Locate the cell with the specified text and output its (X, Y) center coordinate. 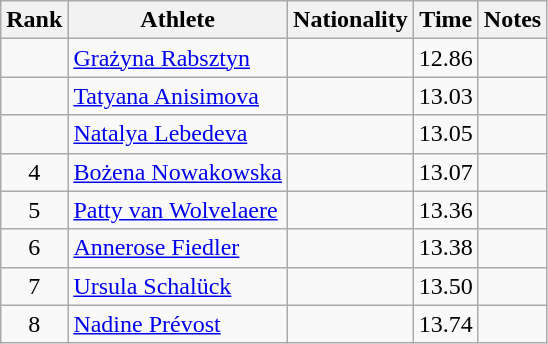
13.50 (446, 286)
12.86 (446, 58)
13.38 (446, 248)
Annerose Fiedler (178, 248)
4 (34, 172)
Time (446, 20)
Ursula Schalück (178, 286)
13.07 (446, 172)
13.36 (446, 210)
Nadine Prévost (178, 324)
Bożena Nowakowska (178, 172)
Rank (34, 20)
6 (34, 248)
8 (34, 324)
13.74 (446, 324)
Natalya Lebedeva (178, 134)
Grażyna Rabsztyn (178, 58)
Tatyana Anisimova (178, 96)
Notes (512, 20)
Nationality (351, 20)
Athlete (178, 20)
7 (34, 286)
5 (34, 210)
13.05 (446, 134)
13.03 (446, 96)
Patty van Wolvelaere (178, 210)
